Return (X, Y) of the center of cell containing provided text 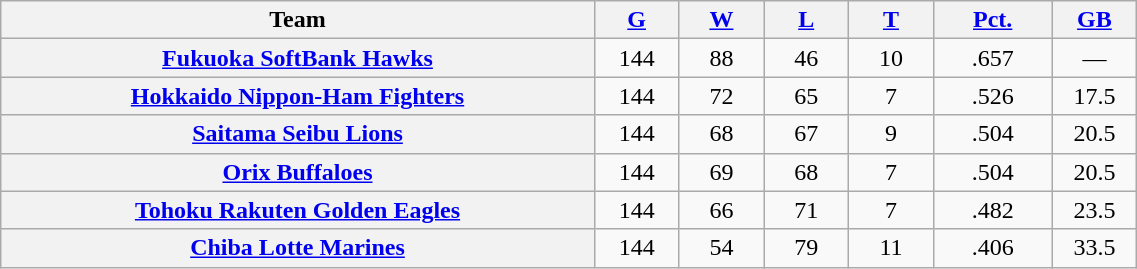
L (806, 20)
Saitama Seibu Lions (298, 134)
— (1094, 58)
Team (298, 20)
65 (806, 96)
.526 (992, 96)
.406 (992, 248)
.657 (992, 58)
G (636, 20)
79 (806, 248)
33.5 (1094, 248)
W (722, 20)
Tohoku Rakuten Golden Eagles (298, 210)
9 (892, 134)
71 (806, 210)
17.5 (1094, 96)
11 (892, 248)
Orix Buffaloes (298, 172)
T (892, 20)
Chiba Lotte Marines (298, 248)
69 (722, 172)
88 (722, 58)
67 (806, 134)
66 (722, 210)
Fukuoka SoftBank Hawks (298, 58)
10 (892, 58)
54 (722, 248)
23.5 (1094, 210)
.482 (992, 210)
Hokkaido Nippon-Ham Fighters (298, 96)
72 (722, 96)
46 (806, 58)
GB (1094, 20)
Pct. (992, 20)
